Identify which cell holds the provided text, then report its (x, y) central coordinate. 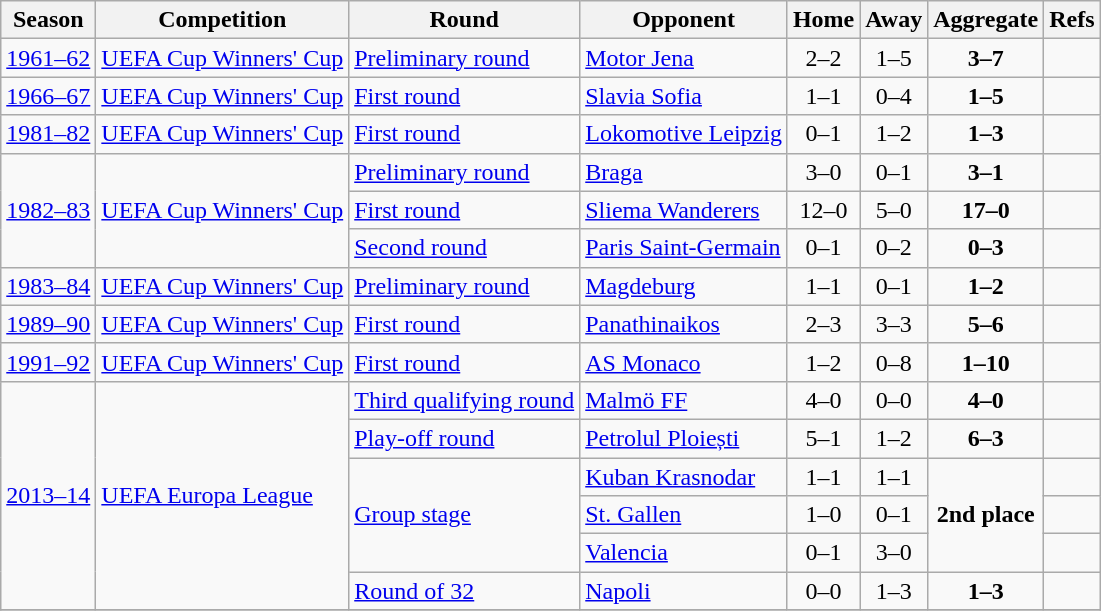
Napoli (684, 591)
1983–84 (48, 286)
Magdeburg (684, 286)
St. Gallen (684, 515)
Round (464, 20)
3–7 (986, 58)
Motor Jena (684, 58)
12–0 (823, 210)
UEFA Europa League (222, 495)
Away (894, 20)
Refs (1072, 20)
Valencia (684, 553)
Opponent (684, 20)
Group stage (464, 515)
17–0 (986, 210)
0–2 (894, 248)
0–3 (986, 248)
Malmö FF (684, 400)
AS Monaco (684, 362)
0–8 (894, 362)
1981–82 (48, 134)
Home (823, 20)
1989–90 (48, 324)
Paris Saint-Germain (684, 248)
1991–92 (48, 362)
2nd place (986, 515)
Aggregate (986, 20)
Panathinaikos (684, 324)
1966–67 (48, 96)
Lokomotive Leipzig (684, 134)
5–1 (823, 438)
1961–62 (48, 58)
Third qualifying round (464, 400)
Petrolul Ploiești (684, 438)
2013–14 (48, 495)
Round of 32 (464, 591)
2–2 (823, 58)
Kuban Krasnodar (684, 477)
Second round (464, 248)
Braga (684, 172)
3–3 (894, 324)
3–1 (986, 172)
2–3 (823, 324)
1–10 (986, 362)
1982–83 (48, 210)
6–3 (986, 438)
5–6 (986, 324)
1–0 (823, 515)
Competition (222, 20)
Play-off round (464, 438)
Sliema Wanderers (684, 210)
5–0 (894, 210)
0–4 (894, 96)
Slavia Sofia (684, 96)
Season (48, 20)
